Determine the [x, y] coordinate at the center of the cell enclosing the given text.  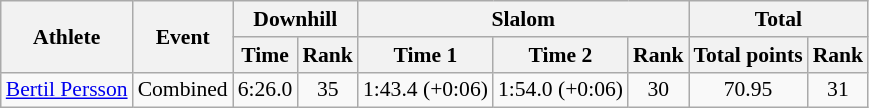
Slalom [524, 19]
Bertil Persson [67, 90]
Time 2 [560, 55]
Total [779, 19]
Total points [748, 55]
70.95 [748, 90]
Downhill [296, 19]
35 [328, 90]
30 [658, 90]
Time [266, 55]
1:54.0 (+0:06) [560, 90]
31 [838, 90]
Athlete [67, 36]
6:26.0 [266, 90]
Event [183, 36]
Time 1 [426, 55]
1:43.4 (+0:06) [426, 90]
Combined [183, 90]
